Return the [x, y] coordinate for the center point of the cell that contains the specified text.  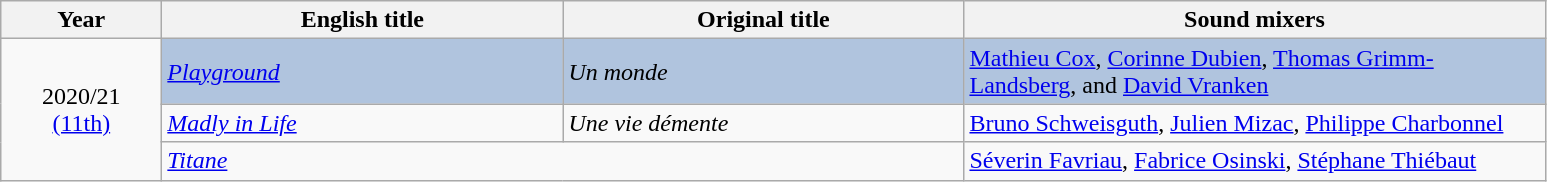
Séverin Favriau, Fabrice Osinski, Stéphane Thiébaut [1254, 161]
Madly in Life [362, 123]
Original title [764, 20]
Year [82, 20]
Titane [563, 161]
Mathieu Cox, Corinne Dubien, Thomas Grimm-Landsberg, and David Vranken [1254, 72]
2020/21(11th) [82, 110]
Un monde [764, 72]
Playground [362, 72]
Sound mixers [1254, 20]
English title [362, 20]
Une vie démente [764, 123]
Bruno Schweisguth, Julien Mizac, Philippe Charbonnel [1254, 123]
